Pinpoint the cell where the given text exists, returning its (x, y) midpoint coordinate. 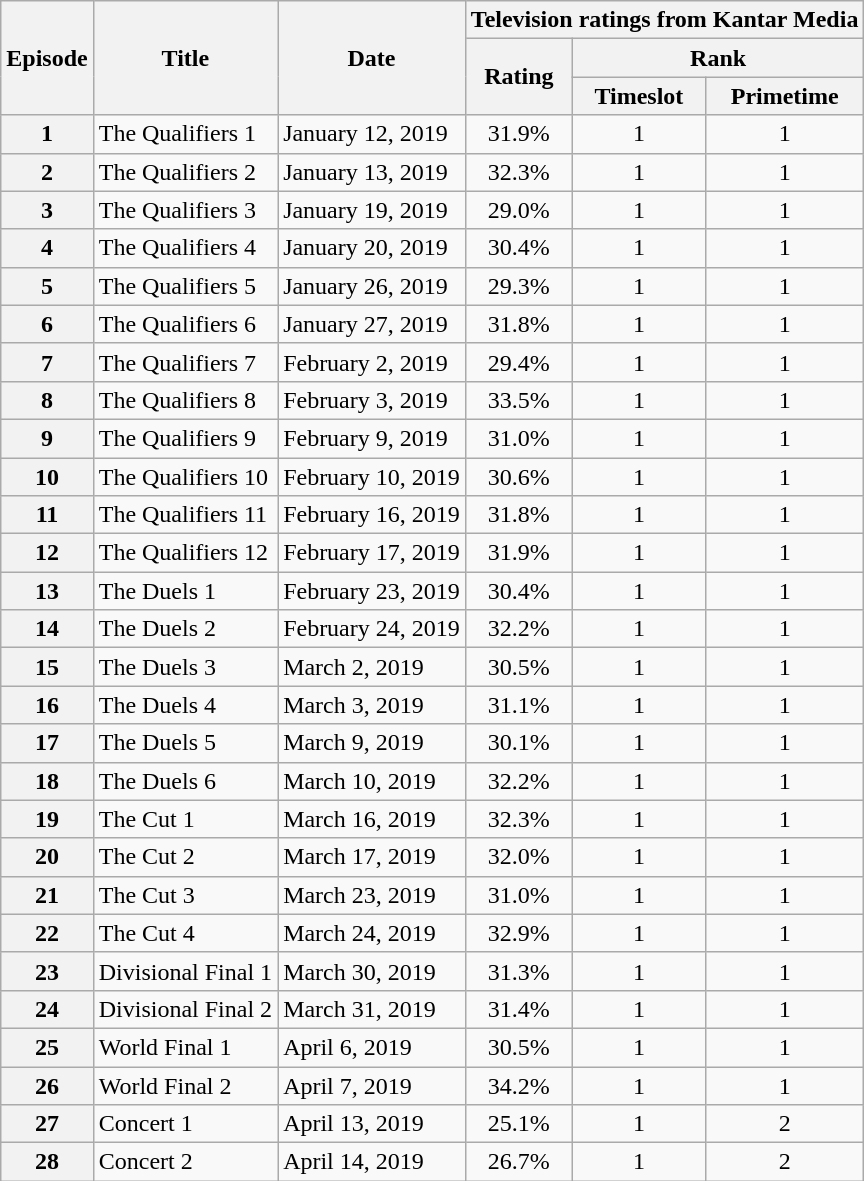
February 9, 2019 (372, 438)
The Qualifiers 7 (185, 362)
23 (47, 971)
February 24, 2019 (372, 629)
27 (47, 1124)
21 (47, 895)
World Final 1 (185, 1047)
31.4% (518, 1009)
3 (47, 210)
January 19, 2019 (372, 210)
18 (47, 781)
Episode (47, 58)
32.0% (518, 857)
19 (47, 819)
16 (47, 705)
29.0% (518, 210)
Television ratings from Kantar Media (664, 20)
April 14, 2019 (372, 1162)
February 3, 2019 (372, 400)
The Qualifiers 4 (185, 248)
March 2, 2019 (372, 667)
5 (47, 286)
The Qualifiers 2 (185, 172)
25.1% (518, 1124)
March 30, 2019 (372, 971)
31.1% (518, 705)
March 16, 2019 (372, 819)
April 7, 2019 (372, 1085)
15 (47, 667)
February 17, 2019 (372, 553)
The Duels 1 (185, 591)
8 (47, 400)
Concert 2 (185, 1162)
March 10, 2019 (372, 781)
9 (47, 438)
29.4% (518, 362)
The Cut 4 (185, 933)
11 (47, 515)
6 (47, 324)
February 2, 2019 (372, 362)
World Final 2 (185, 1085)
30.1% (518, 743)
4 (47, 248)
March 24, 2019 (372, 933)
The Qualifiers 6 (185, 324)
12 (47, 553)
20 (47, 857)
Concert 1 (185, 1124)
March 3, 2019 (372, 705)
The Qualifiers 10 (185, 477)
Rating (518, 77)
30.6% (518, 477)
The Cut 1 (185, 819)
10 (47, 477)
26.7% (518, 1162)
14 (47, 629)
The Qualifiers 3 (185, 210)
17 (47, 743)
The Qualifiers 5 (185, 286)
February 10, 2019 (372, 477)
The Duels 4 (185, 705)
33.5% (518, 400)
25 (47, 1047)
January 20, 2019 (372, 248)
March 31, 2019 (372, 1009)
The Duels 2 (185, 629)
34.2% (518, 1085)
The Qualifiers 1 (185, 134)
22 (47, 933)
February 23, 2019 (372, 591)
March 17, 2019 (372, 857)
Divisional Final 2 (185, 1009)
Title (185, 58)
13 (47, 591)
The Duels 6 (185, 781)
The Qualifiers 8 (185, 400)
January 27, 2019 (372, 324)
26 (47, 1085)
Primetime (784, 96)
April 13, 2019 (372, 1124)
March 23, 2019 (372, 895)
31.3% (518, 971)
28 (47, 1162)
March 9, 2019 (372, 743)
Divisional Final 1 (185, 971)
Date (372, 58)
The Qualifiers 12 (185, 553)
January 13, 2019 (372, 172)
February 16, 2019 (372, 515)
Timeslot (638, 96)
The Duels 3 (185, 667)
Rank (718, 58)
April 6, 2019 (372, 1047)
The Qualifiers 11 (185, 515)
January 12, 2019 (372, 134)
The Cut 2 (185, 857)
24 (47, 1009)
The Qualifiers 9 (185, 438)
29.3% (518, 286)
32.9% (518, 933)
The Duels 5 (185, 743)
The Cut 3 (185, 895)
January 26, 2019 (372, 286)
7 (47, 362)
